Detect which cell encompasses the target text, then output its [X, Y] center coordinate. 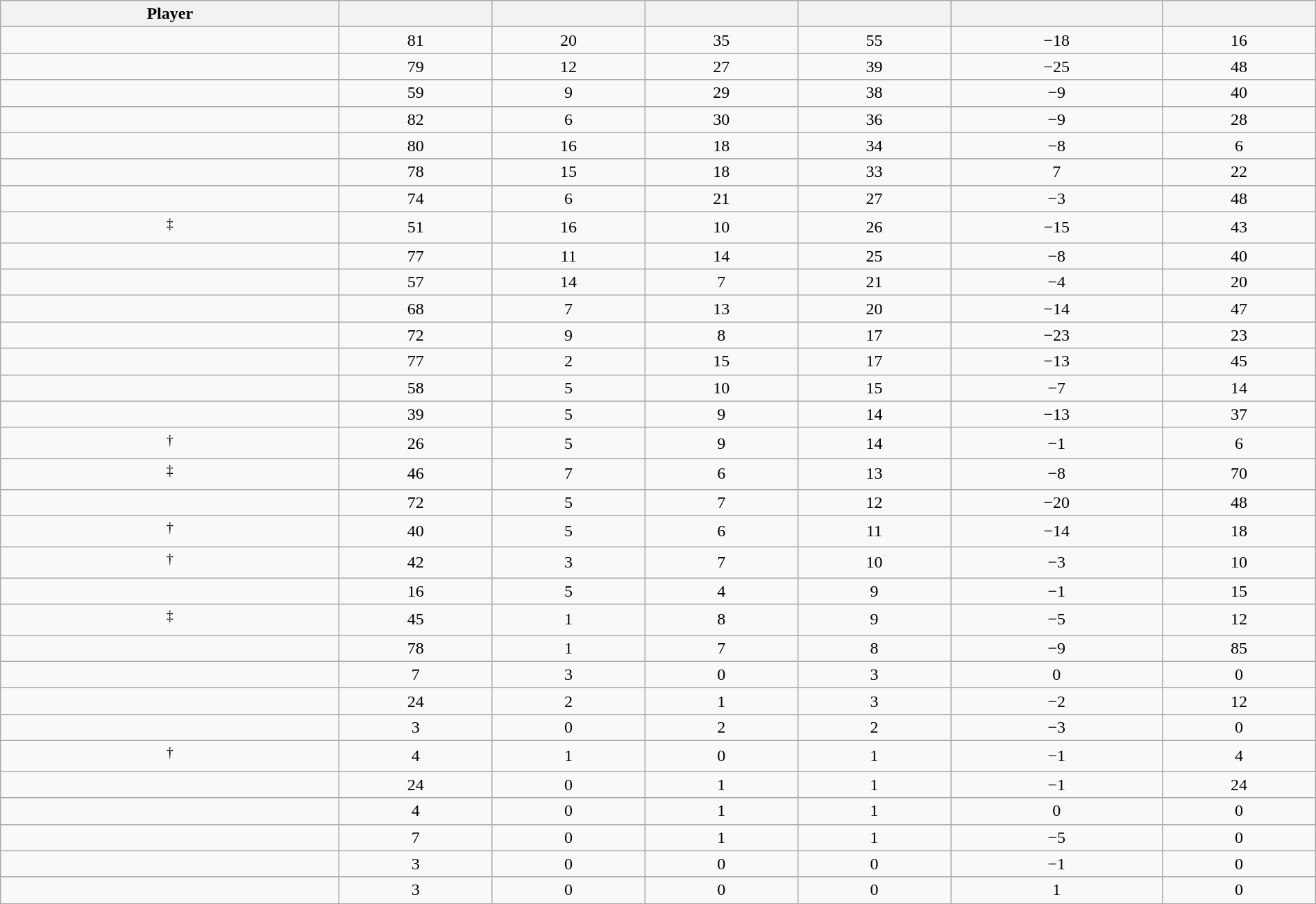
79 [416, 67]
43 [1239, 228]
46 [416, 475]
−20 [1056, 502]
82 [416, 119]
34 [874, 146]
85 [1239, 648]
28 [1239, 119]
59 [416, 93]
−18 [1056, 40]
−15 [1056, 228]
42 [416, 562]
55 [874, 40]
36 [874, 119]
25 [874, 256]
58 [416, 388]
22 [1239, 172]
51 [416, 228]
−4 [1056, 282]
80 [416, 146]
81 [416, 40]
68 [416, 309]
70 [1239, 475]
−2 [1056, 701]
33 [874, 172]
−7 [1056, 388]
29 [721, 93]
37 [1239, 414]
35 [721, 40]
74 [416, 198]
38 [874, 93]
23 [1239, 335]
Player [170, 14]
−23 [1056, 335]
47 [1239, 309]
57 [416, 282]
−25 [1056, 67]
30 [721, 119]
